Capture the cell that displays the provided text and extract its [X, Y] central coordinate. 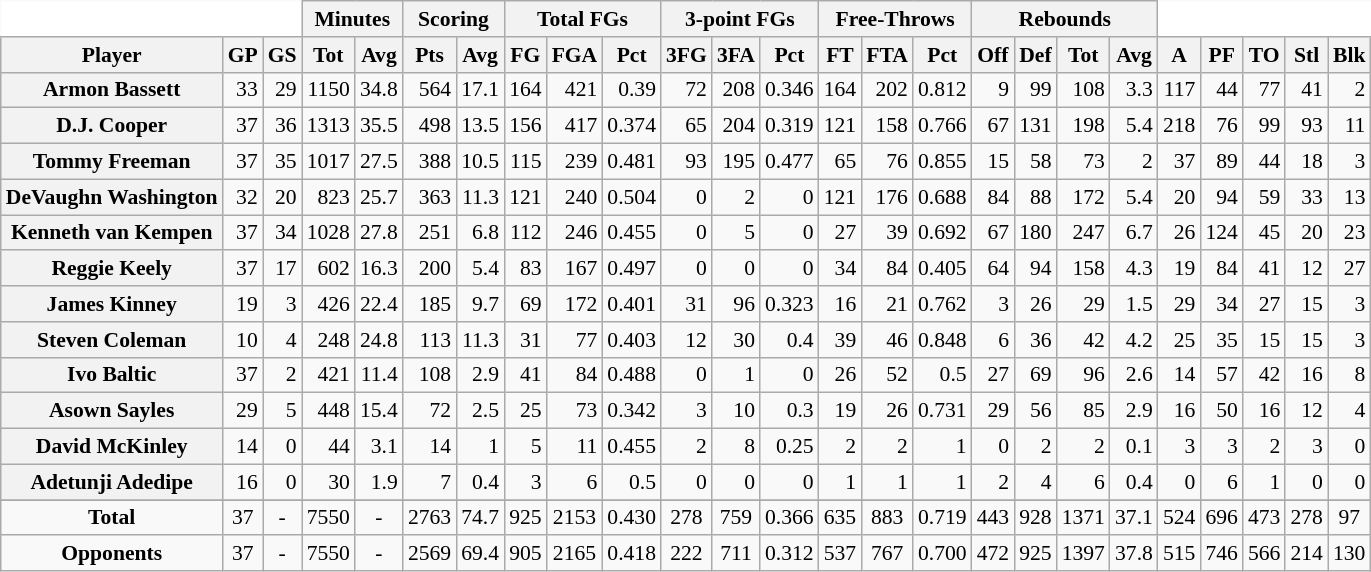
928 [1036, 518]
0.688 [942, 197]
37.1 [1134, 518]
180 [1036, 233]
64 [994, 269]
7 [430, 482]
1.5 [1134, 304]
9.7 [480, 304]
759 [736, 518]
124 [1222, 233]
0.323 [790, 304]
823 [328, 197]
89 [1222, 162]
3-point FGs [740, 19]
2.6 [1134, 375]
83 [526, 269]
473 [1264, 518]
0.488 [632, 375]
0.692 [942, 233]
Reggie Keely [112, 269]
Steven Coleman [112, 340]
363 [430, 197]
0.481 [632, 162]
0.39 [632, 90]
59 [1264, 197]
34.8 [379, 90]
537 [840, 554]
18 [1306, 162]
443 [994, 518]
21 [887, 304]
22.4 [379, 304]
2165 [575, 554]
GP [243, 55]
FT [840, 55]
222 [686, 554]
A [1180, 55]
472 [994, 554]
746 [1222, 554]
564 [430, 90]
1371 [1084, 518]
0.504 [632, 197]
566 [1264, 554]
0.405 [942, 269]
Total FGs [582, 19]
204 [736, 126]
248 [328, 340]
74.7 [480, 518]
176 [887, 197]
Minutes [352, 19]
524 [1180, 518]
Opponents [112, 554]
0.319 [790, 126]
0.3 [790, 411]
0.403 [632, 340]
2153 [575, 518]
Scoring [454, 19]
58 [1036, 162]
214 [1306, 554]
1397 [1084, 554]
113 [430, 340]
3FA [736, 55]
10.5 [480, 162]
0.430 [632, 518]
0.401 [632, 304]
Total [112, 518]
16.3 [379, 269]
0.366 [790, 518]
1028 [328, 233]
0.762 [942, 304]
Free-Throws [896, 19]
Def [1036, 55]
15.4 [379, 411]
115 [526, 162]
Player [112, 55]
46 [887, 340]
883 [887, 518]
156 [526, 126]
David McKinley [112, 447]
0.418 [632, 554]
0.477 [790, 162]
696 [1222, 518]
388 [430, 162]
602 [328, 269]
69.4 [480, 554]
131 [1036, 126]
FG [526, 55]
32 [243, 197]
767 [887, 554]
97 [1350, 518]
498 [430, 126]
13 [1350, 197]
0.312 [790, 554]
0.855 [942, 162]
85 [1084, 411]
0.812 [942, 90]
112 [526, 233]
Off [994, 55]
426 [328, 304]
247 [1084, 233]
TO [1264, 55]
239 [575, 162]
D.J. Cooper [112, 126]
0.497 [632, 269]
208 [736, 90]
FGA [575, 55]
185 [430, 304]
1.9 [379, 482]
905 [526, 554]
13.5 [480, 126]
PF [1222, 55]
9 [994, 90]
11.4 [379, 375]
45 [1264, 233]
0.25 [790, 447]
6.7 [1134, 233]
0.1 [1134, 447]
4.2 [1134, 340]
0.766 [942, 126]
1313 [328, 126]
130 [1350, 554]
27.5 [379, 162]
DeVaughn Washington [112, 197]
23 [1350, 233]
4.3 [1134, 269]
FTA [887, 55]
3FG [686, 55]
James Kinney [112, 304]
Asown Sayles [112, 411]
0.719 [942, 518]
218 [1180, 126]
240 [575, 197]
200 [430, 269]
Ivo Baltic [112, 375]
Pts [430, 55]
27.8 [379, 233]
50 [1222, 411]
0.848 [942, 340]
37.8 [1134, 554]
35.5 [379, 126]
6.8 [480, 233]
3.3 [1134, 90]
Blk [1350, 55]
0.346 [790, 90]
24.8 [379, 340]
57 [1222, 375]
1150 [328, 90]
711 [736, 554]
0.374 [632, 126]
Armon Bassett [112, 90]
246 [575, 233]
25.7 [379, 197]
3.1 [379, 447]
0.342 [632, 411]
202 [887, 90]
195 [736, 162]
88 [1036, 197]
515 [1180, 554]
2569 [430, 554]
17.1 [480, 90]
117 [1180, 90]
2763 [430, 518]
0.731 [942, 411]
GS [282, 55]
448 [328, 411]
635 [840, 518]
Adetunji Adedipe [112, 482]
56 [1036, 411]
Rebounds [1065, 19]
52 [887, 375]
17 [282, 269]
251 [430, 233]
0.700 [942, 554]
2.5 [480, 411]
417 [575, 126]
Tommy Freeman [112, 162]
167 [575, 269]
Stl [1306, 55]
Kenneth van Kempen [112, 233]
1017 [328, 162]
198 [1084, 126]
